From the cell containing the given text, extract its center point as (X, Y) coordinate. 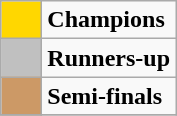
Semi-finals (109, 96)
Champions (109, 20)
Runners-up (109, 58)
